Output the (x, y) coordinate of the center of the cell containing the given text.  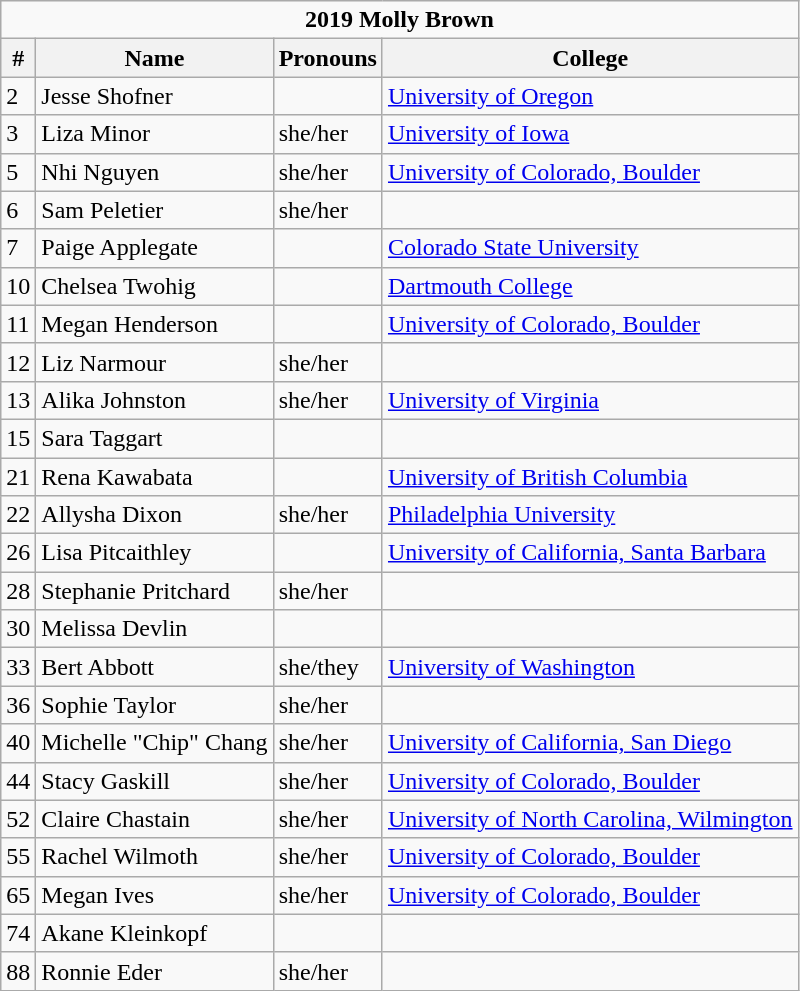
30 (18, 629)
3 (18, 134)
Jesse Shofner (154, 96)
28 (18, 591)
Liza Minor (154, 134)
15 (18, 438)
University of Oregon (590, 96)
21 (18, 477)
Stephanie Pritchard (154, 591)
Colorado State University (590, 248)
74 (18, 933)
Claire Chastain (154, 819)
Megan Ives (154, 895)
Paige Applegate (154, 248)
Sophie Taylor (154, 705)
Rena Kawabata (154, 477)
6 (18, 210)
65 (18, 895)
Liz Narmour (154, 362)
Sara Taggart (154, 438)
Ronnie Eder (154, 971)
University of California, San Diego (590, 743)
Melissa Devlin (154, 629)
36 (18, 705)
2 (18, 96)
Philadelphia University (590, 515)
26 (18, 553)
10 (18, 286)
Rachel Wilmoth (154, 857)
5 (18, 172)
44 (18, 781)
55 (18, 857)
40 (18, 743)
University of Iowa (590, 134)
University of Washington (590, 667)
Nhi Nguyen (154, 172)
Lisa Pitcaithley (154, 553)
Allysha Dixon (154, 515)
12 (18, 362)
University of North Carolina, Wilmington (590, 819)
# (18, 58)
Michelle "Chip" Chang (154, 743)
33 (18, 667)
she/they (328, 667)
Pronouns (328, 58)
Name (154, 58)
University of California, Santa Barbara (590, 553)
Bert Abbott (154, 667)
Stacy Gaskill (154, 781)
Megan Henderson (154, 324)
Akane Kleinkopf (154, 933)
Sam Peletier (154, 210)
52 (18, 819)
88 (18, 971)
Dartmouth College (590, 286)
13 (18, 400)
2019 Molly Brown (400, 20)
University of Virginia (590, 400)
Chelsea Twohig (154, 286)
Alika Johnston (154, 400)
College (590, 58)
22 (18, 515)
11 (18, 324)
7 (18, 248)
University of British Columbia (590, 477)
